From the cell containing the given text, extract its center point as (X, Y) coordinate. 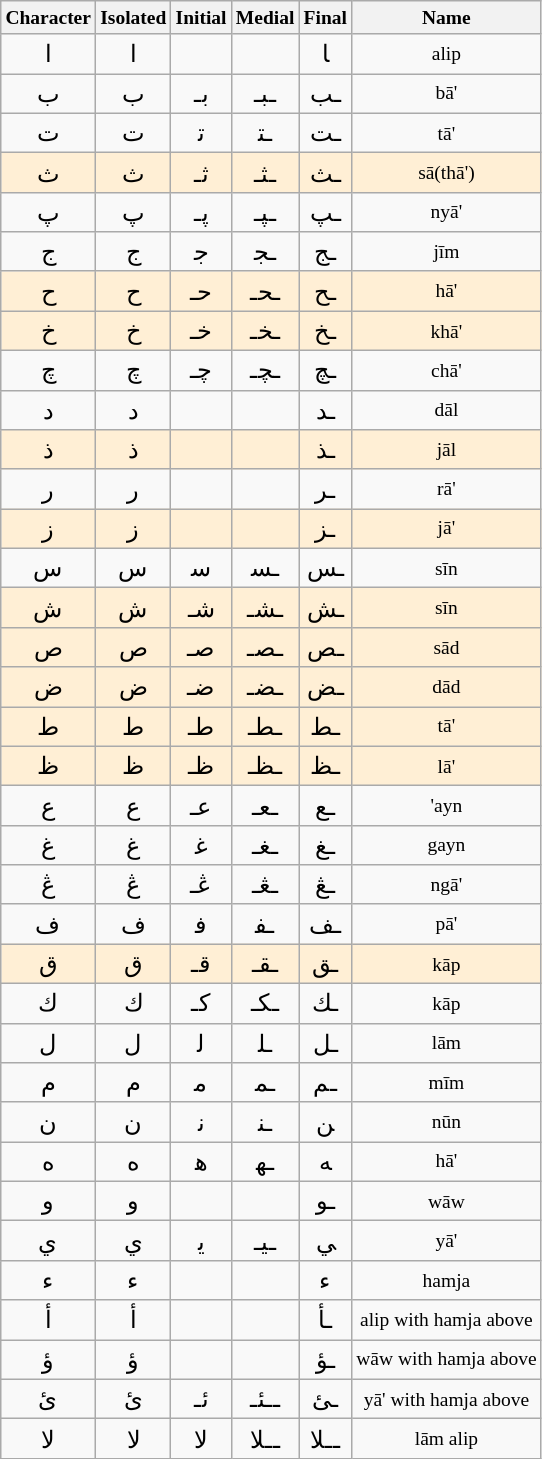
ـحـ (265, 291)
ـﻐـ (265, 845)
jīm (447, 252)
ئـ (201, 1399)
ـپـ (265, 212)
ـصـ (265, 647)
ﻡ (134, 1083)
ـق (326, 964)
ـپ (326, 212)
bā' (447, 94)
ـڠ (326, 885)
ي (48, 1241)
Initial (201, 18)
ﺗ (201, 133)
ـﺘ (265, 133)
ـﻬ (265, 1162)
ـﻴـ (265, 1241)
صـ (201, 647)
lā' (447, 766)
ه (48, 1162)
Isolated (134, 18)
حـ (201, 291)
ـضـ (265, 687)
ﺍ (134, 54)
ـﺲ (326, 568)
ـز (326, 529)
wāw with hamja above (447, 1360)
ـﺠ (265, 252)
ngā' (447, 885)
sā(thā') (447, 173)
ـﻤ (265, 1083)
lām alip (447, 1439)
ت (48, 133)
ل (48, 1043)
ـطـ (265, 727)
ـئ (326, 1399)
ﻥ (134, 1122)
ـخـ (265, 331)
ـأ (326, 1320)
عـ (201, 806)
ـثـ (265, 173)
jāl (447, 450)
ـﻠ (265, 1043)
wāw (447, 1201)
ـچـ (265, 371)
ضـ (201, 687)
خـ (201, 331)
ـبـ (265, 94)
ـد (326, 410)
ـڠـ (265, 885)
hamja (447, 1280)
ﻧ (201, 1122)
ـﺞ (326, 252)
ڠـ (201, 885)
ا (48, 54)
ﺳ (201, 568)
ـخ (326, 331)
كـ (201, 1004)
ـﻒ (326, 924)
ﻏ (201, 845)
Name (447, 18)
ـعـ (265, 806)
ـﻞ (326, 1043)
ـض (326, 687)
ـذ (326, 450)
sād (447, 647)
ـكـ (265, 1004)
Final (326, 18)
م (48, 1083)
غ (48, 845)
yā' with hamja above (447, 1399)
ف (48, 924)
ﻱ (134, 1241)
ظـ (201, 766)
ﺱ (134, 568)
ﻓ (201, 924)
چـ (201, 371)
ـچ (326, 371)
mīm (447, 1083)
ـر (326, 489)
nyā' (447, 212)
ﻦ (326, 1122)
ـح (326, 291)
ﻲ (326, 1241)
پـ (201, 212)
ـط (326, 727)
pā' (447, 924)
ﻍ (134, 845)
ج (48, 252)
ــئـ (265, 1399)
ﻫ (201, 1162)
ﺕ (134, 133)
yā' (447, 1241)
ﻭ (134, 1201)
gayn (447, 845)
و (48, 1201)
alip with hamja above (447, 1320)
lām (447, 1043)
ـث (326, 173)
ـﻎ (326, 845)
ـظـ (265, 766)
ﻩ (134, 1162)
'ayn (447, 806)
س (48, 568)
rā' (447, 489)
ـك (326, 1004)
ـﺖ (326, 133)
ﺟ (201, 252)
ﺭ (134, 489)
alip (447, 54)
ـو (326, 1201)
ـظ (326, 766)
Character (48, 18)
dāl (447, 410)
chā' (447, 371)
ﺝ (134, 252)
khā' (447, 331)
ﻣ (201, 1083)
ـب (326, 94)
ـﻨ (265, 1122)
بـ (201, 94)
ﻟ (201, 1043)
ﻳ (201, 1241)
ـﻢ (326, 1083)
ر (48, 489)
ﻪ (326, 1162)
ـش (326, 608)
ـﻔ (265, 924)
ـص (326, 647)
طـ (201, 727)
قـ (201, 964)
ﺎ (326, 54)
dād (447, 687)
nūn (447, 1122)
Medial (265, 18)
ـﺴ (265, 568)
ـﺆ (326, 1360)
ﻑ (134, 924)
ﻝ (134, 1043)
jā' (447, 529)
ـع (326, 806)
ثـ (201, 173)
ـشـ (265, 608)
ن (48, 1122)
ـقـ (265, 964)
شـ (201, 608)
